Find where the given text appears and provide that cell's center as (X, Y) coordinate. 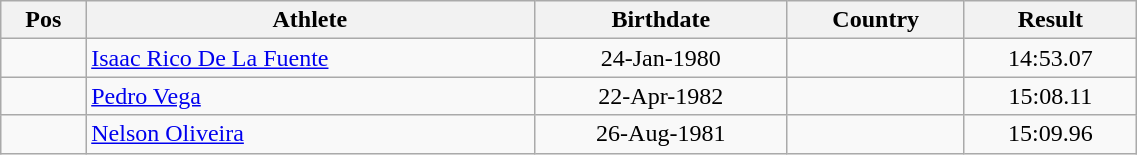
24-Jan-1980 (660, 58)
22-Apr-1982 (660, 96)
Result (1050, 20)
15:09.96 (1050, 134)
14:53.07 (1050, 58)
26-Aug-1981 (660, 134)
Birthdate (660, 20)
Pedro Vega (310, 96)
15:08.11 (1050, 96)
Isaac Rico De La Fuente (310, 58)
Nelson Oliveira (310, 134)
Athlete (310, 20)
Pos (44, 20)
Country (875, 20)
